Detect which cell encompasses the target text, then output its (X, Y) center coordinate. 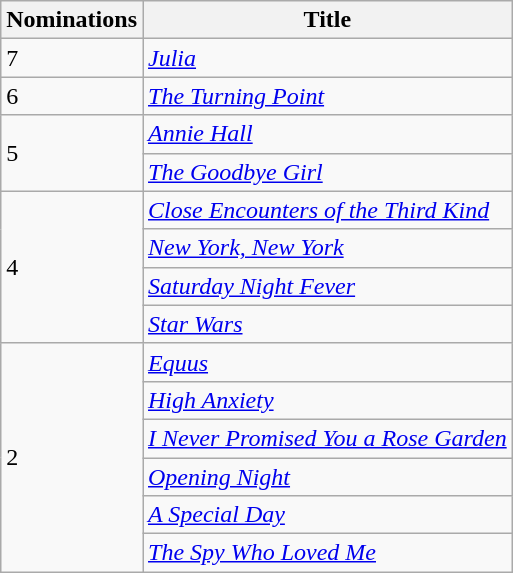
I Never Promised You a Rose Garden (327, 438)
High Anxiety (327, 400)
Opening Night (327, 477)
The Spy Who Loved Me (327, 553)
Equus (327, 362)
The Goodbye Girl (327, 172)
6 (72, 96)
The Turning Point (327, 96)
7 (72, 58)
5 (72, 153)
Julia (327, 58)
Nominations (72, 20)
4 (72, 267)
Title (327, 20)
2 (72, 457)
Close Encounters of the Third Kind (327, 210)
A Special Day (327, 515)
Star Wars (327, 324)
Saturday Night Fever (327, 286)
New York, New York (327, 248)
Annie Hall (327, 134)
